Scan for the cell matching the given text and deliver its (X, Y) coordinate at center. 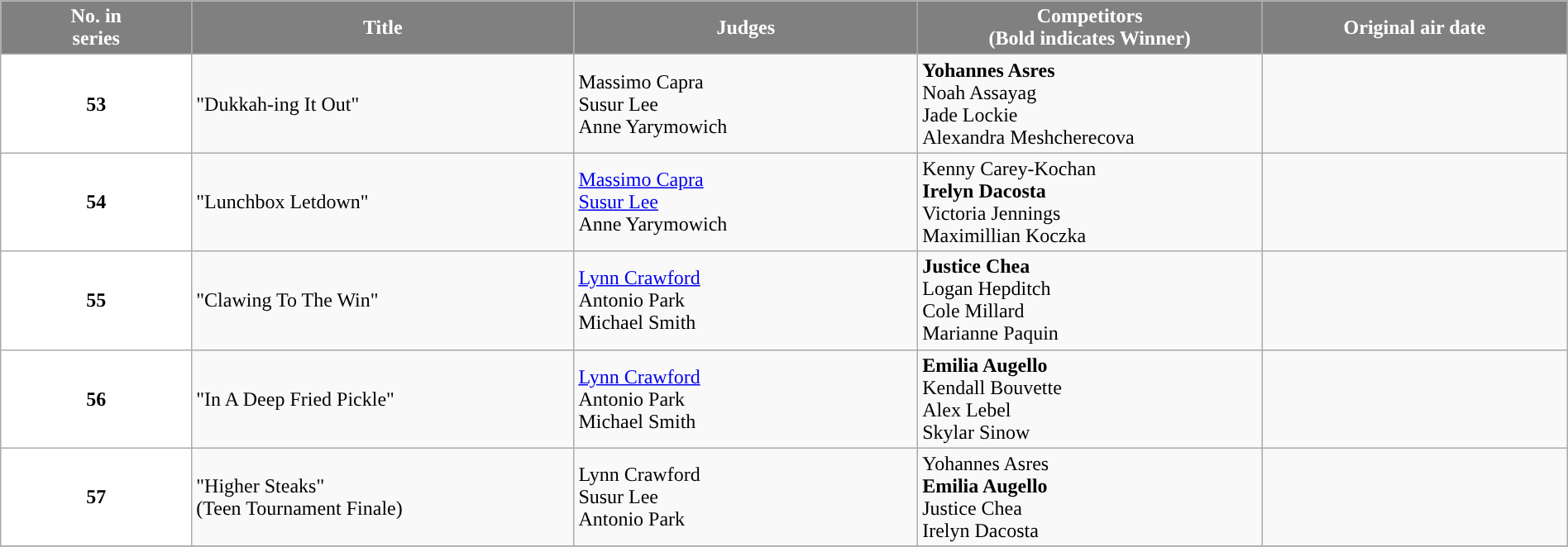
53 (96, 104)
Competitors(Bold indicates Winner) (1090, 28)
"Clawing To The Win" (383, 301)
Judges (746, 28)
Emilia AugelloKendall BouvetteAlex LebelSkylar Sinow (1090, 398)
"Dukkah-ing It Out" (383, 104)
Title (383, 28)
54 (96, 202)
Original air date (1415, 28)
Yohannes AsresEmilia AugelloJustice CheaIrelyn Dacosta (1090, 497)
55 (96, 301)
57 (96, 497)
56 (96, 398)
"Higher Steaks"(Teen Tournament Finale) (383, 497)
No. inseries (96, 28)
Justice CheaLogan HepditchCole MillardMarianne Paquin (1090, 301)
"In A Deep Fried Pickle" (383, 398)
"Lunchbox Letdown" (383, 202)
Kenny Carey-KochanIrelyn DacostaVictoria JenningsMaximillian Koczka (1090, 202)
Lynn CrawfordSusur LeeAntonio Park (746, 497)
Yohannes AsresNoah AssayagJade LockieAlexandra Meshcherecova (1090, 104)
